Scan for the cell matching the given text and deliver its [x, y] coordinate at center. 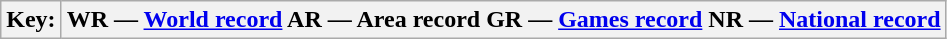
Key: [31, 20]
WR — World record AR — Area record GR — Games record NR — National record [504, 20]
